Extract the [x, y] coordinate from the center of the cell holding the provided text.  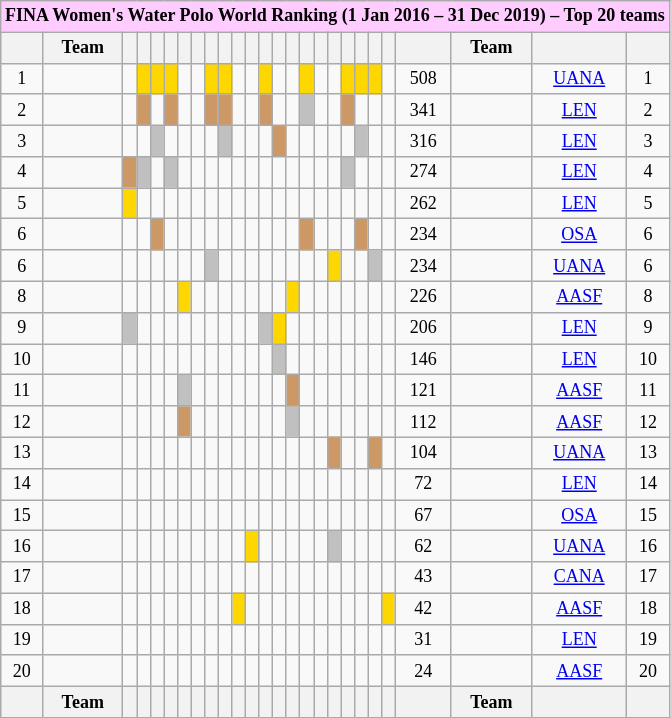
FINA Women's Water Polo World Ranking (1 Jan 2016 – 31 Dec 2019) – Top 20 teams [335, 16]
112 [423, 422]
42 [423, 608]
24 [423, 670]
CANA [578, 578]
104 [423, 452]
226 [423, 296]
72 [423, 484]
121 [423, 390]
67 [423, 516]
274 [423, 172]
43 [423, 578]
262 [423, 204]
341 [423, 110]
31 [423, 640]
508 [423, 78]
206 [423, 328]
316 [423, 140]
62 [423, 546]
146 [423, 360]
